Scan for the cell matching the given text and deliver its [X, Y] coordinate at center. 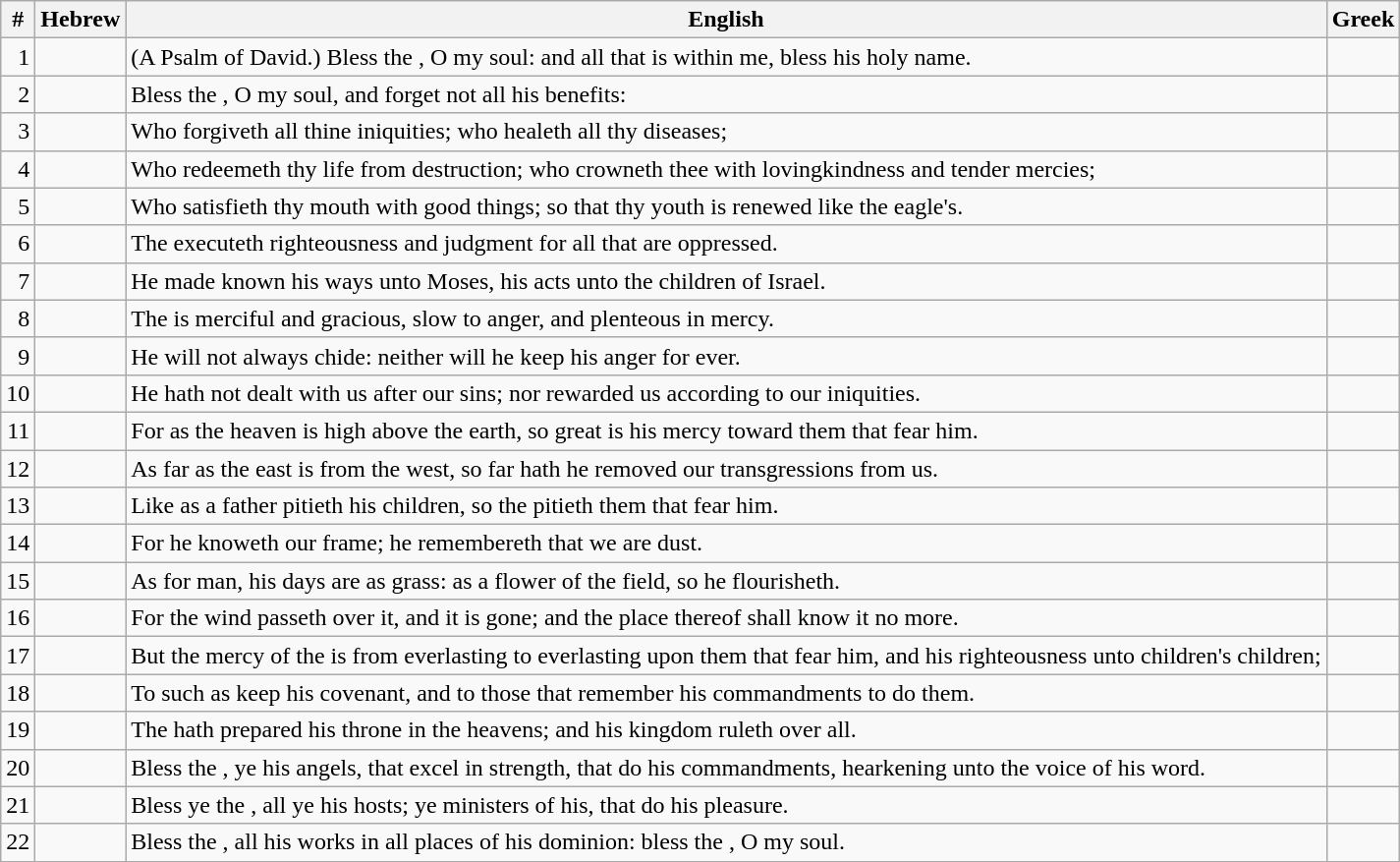
The hath prepared his throne in the heavens; and his kingdom ruleth over all. [726, 730]
22 [18, 842]
10 [18, 393]
19 [18, 730]
The is merciful and gracious, slow to anger, and plenteous in mercy. [726, 318]
For the wind passeth over it, and it is gone; and the place thereof shall know it no more. [726, 618]
15 [18, 581]
4 [18, 169]
English [726, 20]
Who redeemeth thy life from destruction; who crowneth thee with lovingkindness and tender mercies; [726, 169]
He hath not dealt with us after our sins; nor rewarded us according to our iniquities. [726, 393]
Bless the , all his works in all places of his dominion: bless the , O my soul. [726, 842]
14 [18, 544]
2 [18, 94]
Hebrew [81, 20]
1 [18, 57]
To such as keep his covenant, and to those that remember his commandments to do them. [726, 693]
For as the heaven is high above the earth, so great is his mercy toward them that fear him. [726, 431]
(A Psalm of David.) Bless the , O my soul: and all that is within me, bless his holy name. [726, 57]
Who satisfieth thy mouth with good things; so that thy youth is renewed like the eagle's. [726, 206]
Bless the , ye his angels, that excel in strength, that do his commandments, hearkening unto the voice of his word. [726, 768]
For he knoweth our frame; he remembereth that we are dust. [726, 544]
8 [18, 318]
12 [18, 469]
20 [18, 768]
Who forgiveth all thine iniquities; who healeth all thy diseases; [726, 132]
As far as the east is from the west, so far hath he removed our transgressions from us. [726, 469]
3 [18, 132]
He will not always chide: neither will he keep his anger for ever. [726, 356]
6 [18, 244]
13 [18, 506]
But the mercy of the is from everlasting to everlasting upon them that fear him, and his righteousness unto children's children; [726, 656]
7 [18, 281]
Bless the , O my soul, and forget not all his benefits: [726, 94]
9 [18, 356]
Like as a father pitieth his children, so the pitieth them that fear him. [726, 506]
# [18, 20]
As for man, his days are as grass: as a flower of the field, so he flourisheth. [726, 581]
17 [18, 656]
The executeth righteousness and judgment for all that are oppressed. [726, 244]
21 [18, 805]
Bless ye the , all ye his hosts; ye ministers of his, that do his pleasure. [726, 805]
He made known his ways unto Moses, his acts unto the children of Israel. [726, 281]
Greek [1364, 20]
16 [18, 618]
5 [18, 206]
11 [18, 431]
18 [18, 693]
